Provide the [x, y] coordinate of the cell's center where the given text is located.  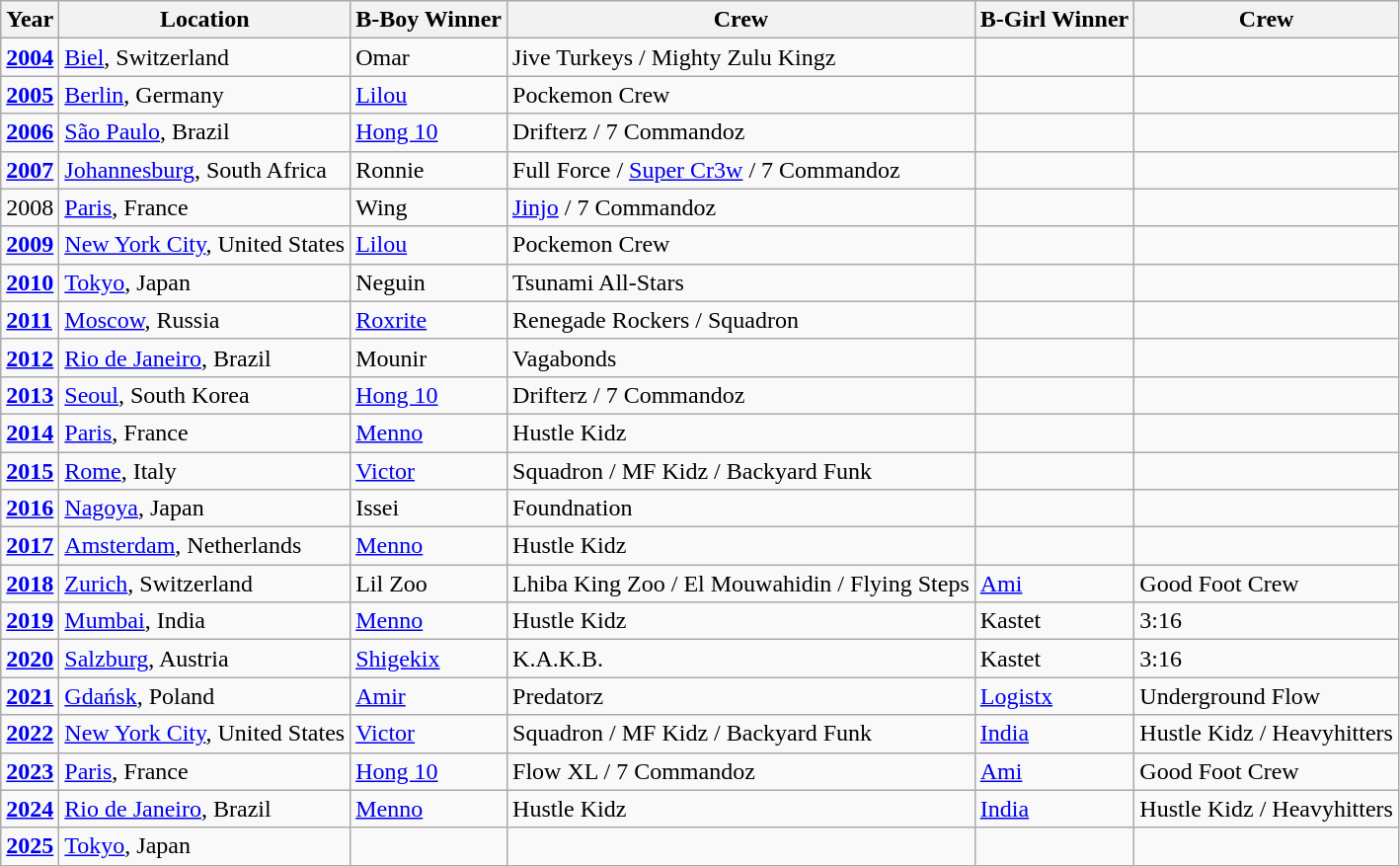
Jive Turkeys / Mighty Zulu Kingz [741, 57]
Omar [428, 57]
Tsunami All-Stars [741, 282]
2012 [30, 357]
Year [30, 20]
Gdańsk, Poland [205, 696]
São Paulo, Brazil [205, 132]
2018 [30, 584]
Seoul, South Korea [205, 395]
2017 [30, 546]
B-Boy Winner [428, 20]
Amir [428, 696]
K.A.K.B. [741, 659]
Logistx [1054, 696]
Foundnation [741, 509]
Flow XL / 7 Commandoz [741, 771]
2008 [30, 207]
2019 [30, 621]
2011 [30, 320]
2022 [30, 734]
2023 [30, 771]
Nagoya, Japan [205, 509]
2004 [30, 57]
2016 [30, 509]
Salzburg, Austria [205, 659]
2024 [30, 809]
Renegade Rockers / Squadron [741, 320]
Lil Zoo [428, 584]
Lhiba King Zoo / El Mouwahidin / Flying Steps [741, 584]
Berlin, Germany [205, 95]
2007 [30, 170]
2015 [30, 471]
2009 [30, 245]
Amsterdam, Netherlands [205, 546]
Full Force / Super Cr3w / 7 Commandoz [741, 170]
Issei [428, 509]
B-Girl Winner [1054, 20]
2013 [30, 395]
Wing [428, 207]
Shigekix [428, 659]
2014 [30, 433]
Jinjo / 7 Commandoz [741, 207]
Rome, Italy [205, 471]
Predatorz [741, 696]
Vagabonds [741, 357]
Biel, Switzerland [205, 57]
2010 [30, 282]
Neguin [428, 282]
Roxrite [428, 320]
2020 [30, 659]
2005 [30, 95]
2025 [30, 846]
Mumbai, India [205, 621]
2006 [30, 132]
2021 [30, 696]
Moscow, Russia [205, 320]
Ronnie [428, 170]
Zurich, Switzerland [205, 584]
Underground Flow [1267, 696]
Johannesburg, South Africa [205, 170]
Location [205, 20]
Mounir [428, 357]
